Search for the cell housing the specified text and yield its (X, Y) center coordinate. 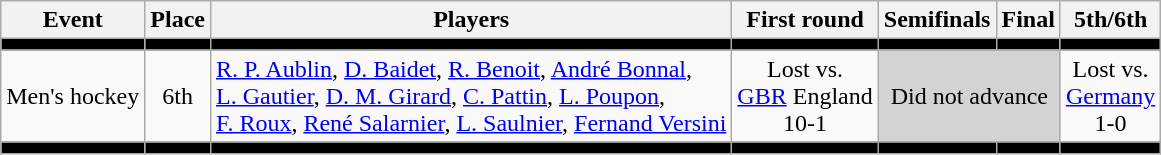
Semifinals (937, 20)
Players (470, 20)
Place (178, 20)
First round (805, 20)
Event (73, 20)
6th (178, 96)
Men's hockey (73, 96)
Did not advance (969, 96)
Final (1028, 20)
Lost vs. Germany 1-0 (1110, 96)
5th/6th (1110, 20)
Lost vs. GBR England 10-1 (805, 96)
